Pinpoint the cell where the given text exists, returning its [X, Y] midpoint coordinate. 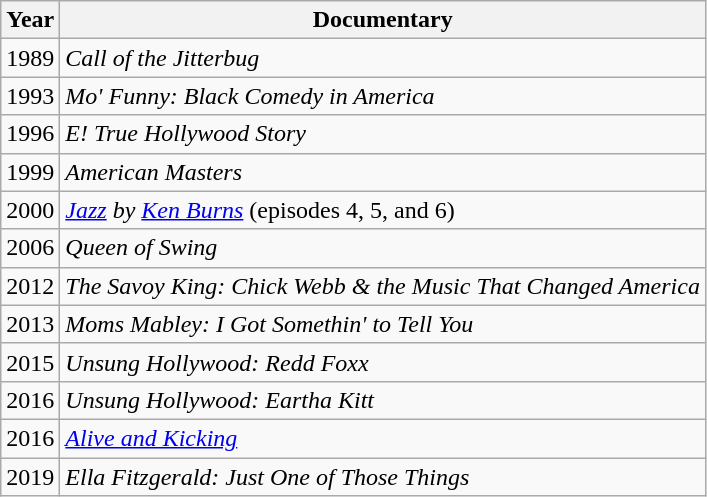
2013 [30, 324]
Ella Fitzgerald: Just One of Those Things [383, 477]
2015 [30, 362]
Documentary [383, 20]
American Masters [383, 172]
The Savoy King: Chick Webb & the Music That Changed America [383, 286]
1999 [30, 172]
2006 [30, 248]
1989 [30, 58]
2000 [30, 210]
Unsung Hollywood: Redd Foxx [383, 362]
Alive and Kicking [383, 438]
Mo' Funny: Black Comedy in America [383, 96]
Unsung Hollywood: Eartha Kitt [383, 400]
2012 [30, 286]
1996 [30, 134]
2019 [30, 477]
Queen of Swing [383, 248]
E! True Hollywood Story [383, 134]
Moms Mabley: I Got Somethin' to Tell You [383, 324]
1993 [30, 96]
Jazz by Ken Burns (episodes 4, 5, and 6) [383, 210]
Call of the Jitterbug [383, 58]
Year [30, 20]
